Identify which cell holds the provided text, then report its (x, y) central coordinate. 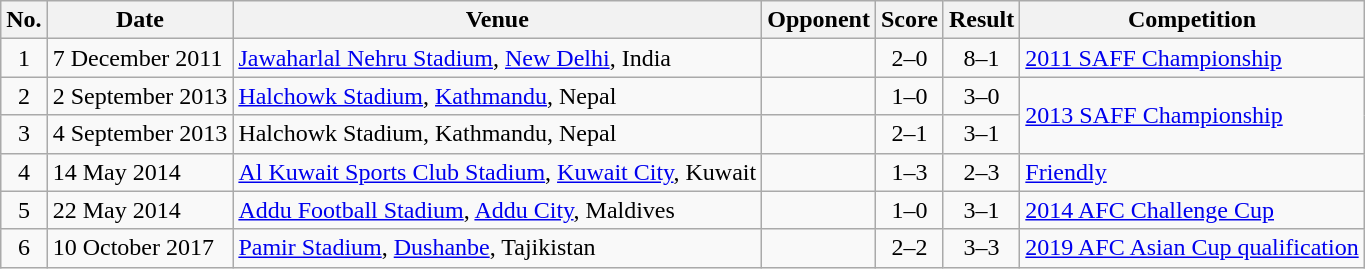
3–3 (981, 248)
Al Kuwait Sports Club Stadium, Kuwait City, Kuwait (498, 172)
2 (24, 96)
7 December 2011 (140, 58)
4 September 2013 (140, 134)
4 (24, 172)
No. (24, 20)
22 May 2014 (140, 210)
8–1 (981, 58)
2011 SAFF Championship (1192, 58)
2014 AFC Challenge Cup (1192, 210)
Date (140, 20)
14 May 2014 (140, 172)
6 (24, 248)
2–2 (909, 248)
Venue (498, 20)
1 (24, 58)
3 (24, 134)
Opponent (819, 20)
Jawaharlal Nehru Stadium, New Delhi, India (498, 58)
2–1 (909, 134)
Score (909, 20)
2 September 2013 (140, 96)
Friendly (1192, 172)
1–3 (909, 172)
Addu Football Stadium, Addu City, Maldives (498, 210)
10 October 2017 (140, 248)
2–0 (909, 58)
2013 SAFF Championship (1192, 115)
2019 AFC Asian Cup qualification (1192, 248)
3–0 (981, 96)
5 (24, 210)
Pamir Stadium, Dushanbe, Tajikistan (498, 248)
Competition (1192, 20)
Result (981, 20)
2–3 (981, 172)
